Determine the [X, Y] coordinate at the center of the cell enclosing the given text.  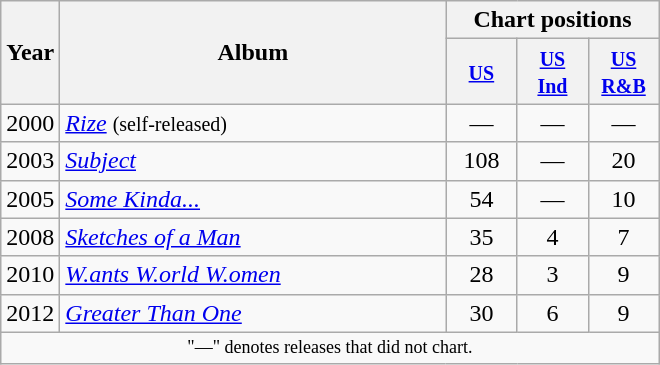
3 [552, 275]
USR&B [624, 72]
2003 [30, 161]
Some Kinda... [253, 199]
2000 [30, 123]
2012 [30, 313]
"—" denotes releases that did not chart. [330, 348]
2010 [30, 275]
2008 [30, 237]
6 [552, 313]
Year [30, 52]
7 [624, 237]
4 [552, 237]
28 [482, 275]
US Ind [552, 72]
2005 [30, 199]
20 [624, 161]
10 [624, 199]
30 [482, 313]
Subject [253, 161]
Greater Than One [253, 313]
Album [253, 52]
108 [482, 161]
W.ants W.orld W.omen [253, 275]
Sketches of a Man [253, 237]
35 [482, 237]
Rize (self-released) [253, 123]
Chart positions [552, 20]
54 [482, 199]
US [482, 72]
